From the cell containing the given text, extract its center point as [X, Y] coordinate. 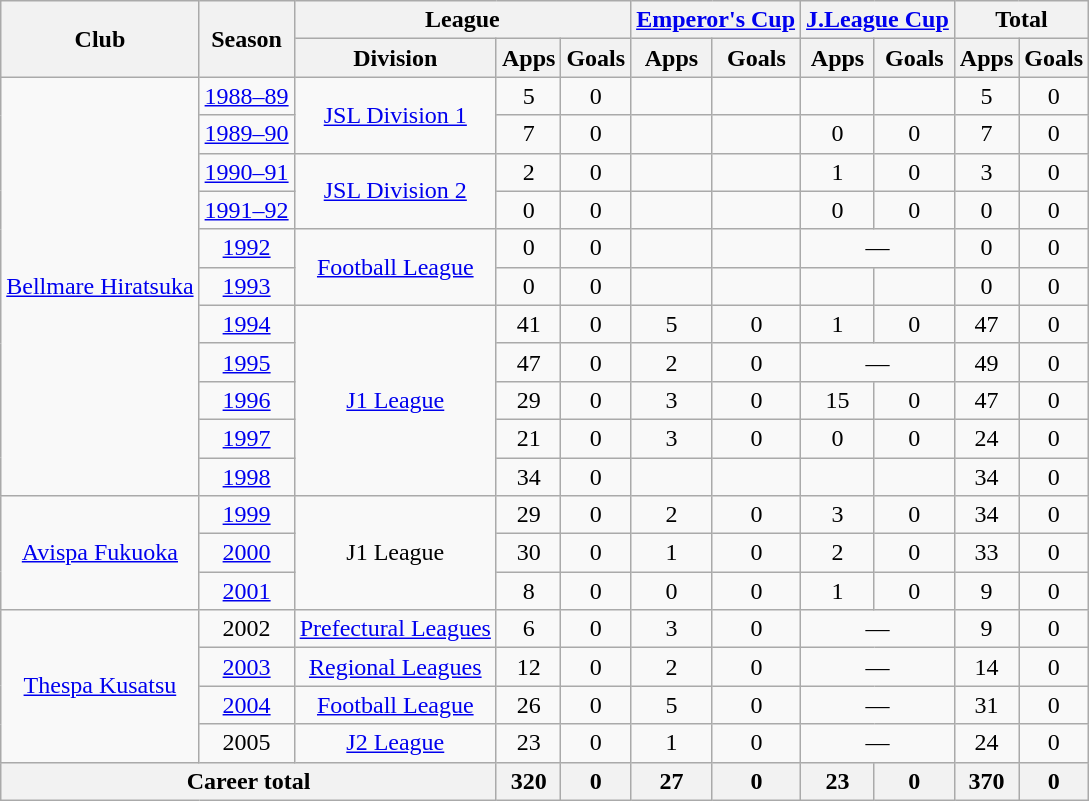
6 [528, 629]
Thespa Kusatsu [100, 686]
370 [986, 781]
Bellmare Hiratsuka [100, 286]
30 [528, 553]
Avispa Fukuoka [100, 553]
12 [528, 667]
Division [395, 58]
33 [986, 553]
49 [986, 362]
14 [986, 667]
1996 [246, 400]
1991–92 [246, 210]
1995 [246, 362]
JSL Division 1 [395, 115]
1994 [246, 324]
Season [246, 39]
J.League Cup [878, 20]
2005 [246, 743]
27 [672, 781]
Career total [249, 781]
2001 [246, 591]
JSL Division 2 [395, 191]
320 [528, 781]
Prefectural Leagues [395, 629]
Regional Leagues [395, 667]
1997 [246, 438]
8 [528, 591]
15 [838, 400]
31 [986, 705]
1992 [246, 248]
2000 [246, 553]
1999 [246, 515]
Club [100, 39]
Total [1021, 20]
21 [528, 438]
41 [528, 324]
1988–89 [246, 96]
Emperor's Cup [716, 20]
2004 [246, 705]
League [462, 20]
26 [528, 705]
J2 League [395, 743]
2003 [246, 667]
2002 [246, 629]
1993 [246, 286]
1990–91 [246, 172]
1989–90 [246, 134]
1998 [246, 477]
